Detect which cell encompasses the target text, then output its (x, y) center coordinate. 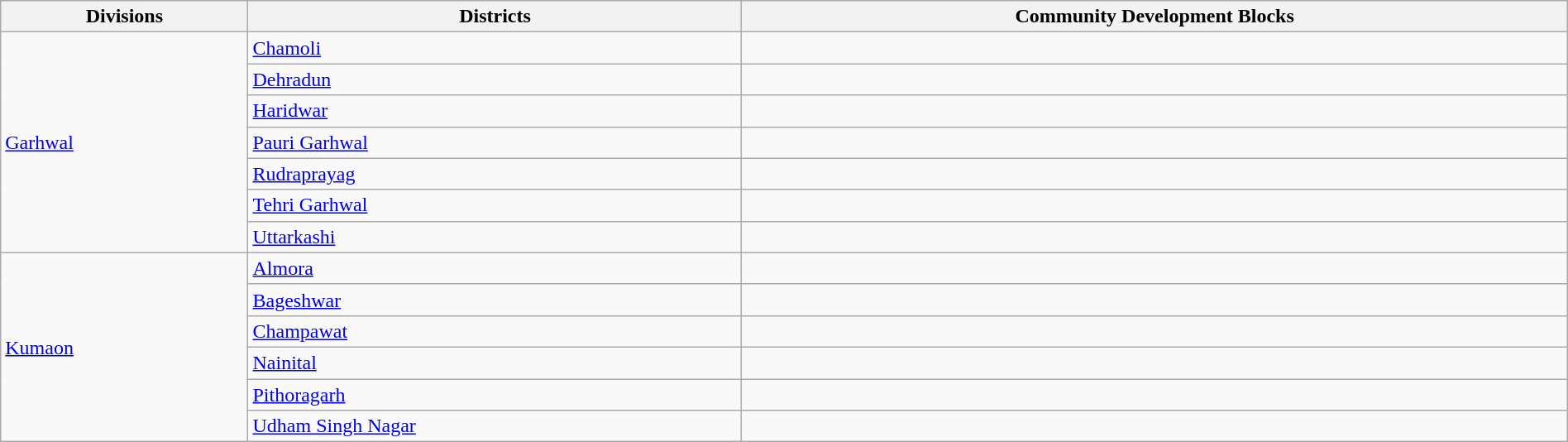
Districts (495, 17)
Pithoragarh (495, 395)
Tehri Garhwal (495, 205)
Chamoli (495, 48)
Champawat (495, 331)
Rudraprayag (495, 174)
Bageshwar (495, 300)
Divisions (124, 17)
Community Development Blocks (1154, 17)
Pauri Garhwal (495, 142)
Nainital (495, 363)
Garhwal (124, 142)
Uttarkashi (495, 237)
Kumaon (124, 347)
Dehradun (495, 79)
Udham Singh Nagar (495, 426)
Almora (495, 268)
Haridwar (495, 111)
